Identify which cell holds the provided text, then report its [X, Y] central coordinate. 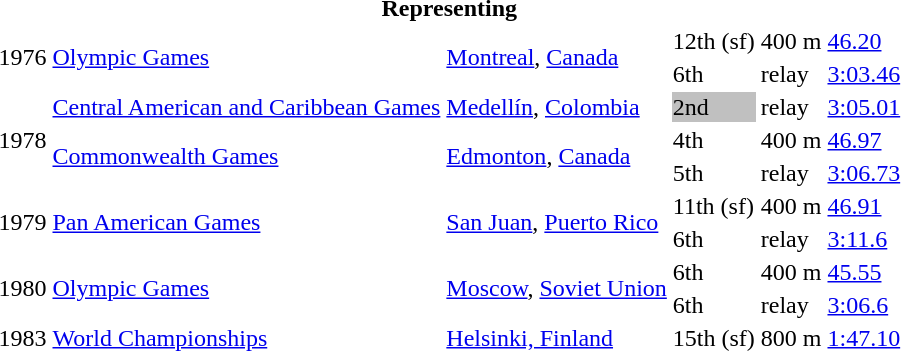
Central American and Caribbean Games [246, 107]
Montreal, Canada [556, 58]
Pan American Games [246, 222]
12th (sf) [714, 41]
5th [714, 173]
Moscow, Soviet Union [556, 288]
Medellín, Colombia [556, 107]
2nd [714, 107]
4th [714, 140]
Edmonton, Canada [556, 156]
11th (sf) [714, 206]
Commonwealth Games [246, 156]
San Juan, Puerto Rico [556, 222]
